Search for the cell housing the specified text and yield its (x, y) center coordinate. 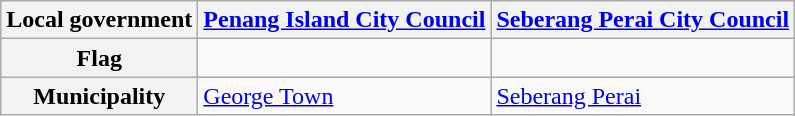
Seberang Perai (643, 96)
Flag (100, 58)
Local government (100, 20)
George Town (344, 96)
Penang Island City Council (344, 20)
Municipality (100, 96)
Seberang Perai City Council (643, 20)
